Extract the [X, Y] coordinate from the center of the cell holding the provided text.  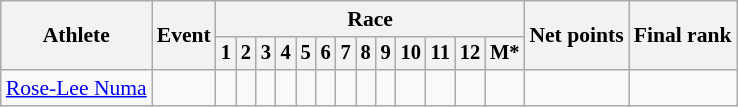
Race [370, 19]
11 [440, 54]
1 [226, 54]
5 [306, 54]
7 [346, 54]
10 [411, 54]
Rose-Lee Numa [76, 88]
9 [386, 54]
6 [326, 54]
Event [184, 36]
2 [246, 54]
12 [470, 54]
Net points [576, 36]
3 [266, 54]
Final rank [683, 36]
4 [286, 54]
Athlete [76, 36]
M* [504, 54]
8 [366, 54]
